For the text-containing cell, return its midpoint in [x, y] coordinate format. 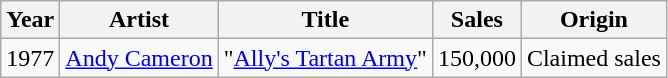
Sales [476, 20]
1977 [30, 58]
Andy Cameron [139, 58]
Claimed sales [594, 58]
"Ally's Tartan Army" [325, 58]
150,000 [476, 58]
Year [30, 20]
Origin [594, 20]
Title [325, 20]
Artist [139, 20]
